Extract the [x, y] coordinate from the center of the cell holding the provided text.  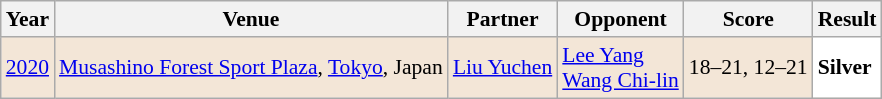
Musashino Forest Sport Plaza, Tokyo, Japan [251, 68]
Silver [848, 68]
Partner [502, 19]
Lee Yang Wang Chi-lin [620, 68]
Venue [251, 19]
Result [848, 19]
Liu Yuchen [502, 68]
2020 [28, 68]
Year [28, 19]
Score [748, 19]
Opponent [620, 19]
18–21, 12–21 [748, 68]
